For the text-containing cell, return its midpoint in [x, y] coordinate format. 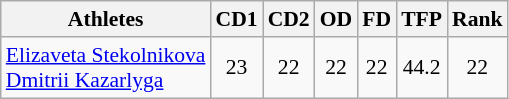
Rank [478, 19]
OD [336, 19]
FD [376, 19]
TFP [422, 19]
CD1 [236, 19]
23 [236, 68]
CD2 [289, 19]
44.2 [422, 68]
Athletes [106, 19]
Elizaveta StekolnikovaDmitrii Kazarlyga [106, 68]
